Locate the cell with the specified text and output its [X, Y] center coordinate. 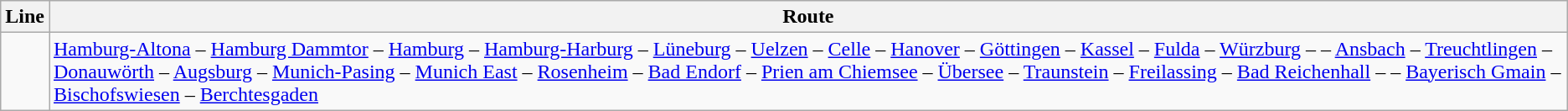
Line [25, 17]
Route [807, 17]
